Detect which cell encompasses the target text, then output its (X, Y) center coordinate. 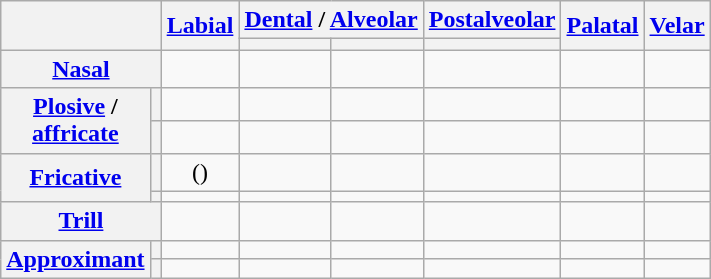
Postalveolar (492, 20)
Trill (81, 221)
Fricative (76, 178)
Palatal (602, 26)
Dental / Alveolar (331, 20)
Nasal (81, 69)
() (200, 172)
Labial (200, 26)
Velar (677, 26)
Approximant (76, 259)
Plosive /affricate (76, 120)
